Provide the (X, Y) coordinate of the cell's center where the given text is located.  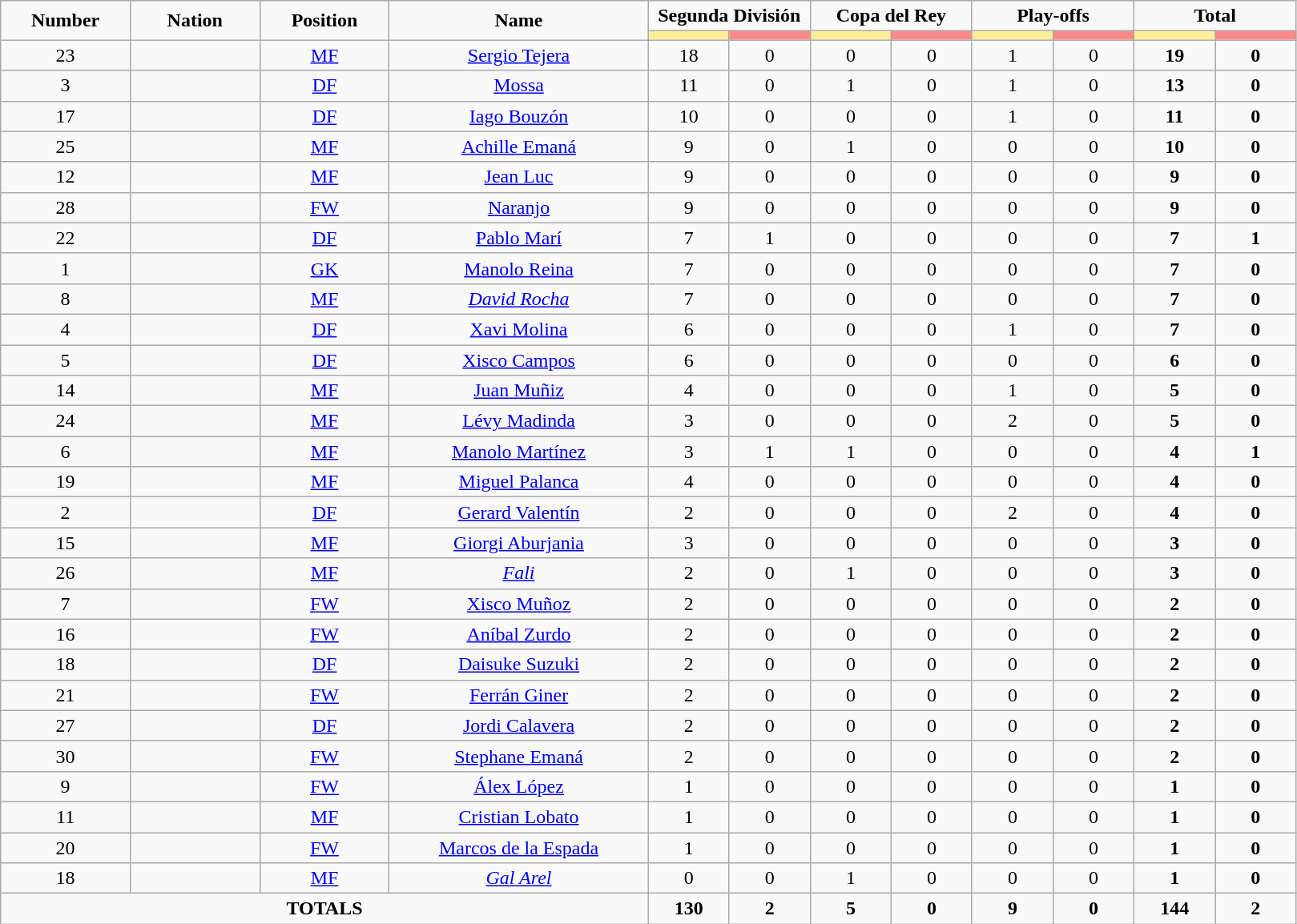
Giorgi Aburjania (519, 543)
Manolo Martínez (519, 452)
Miguel Palanca (519, 482)
Aníbal Zurdo (519, 634)
Ferrán Giner (519, 695)
Nation (195, 21)
TOTALS (324, 909)
15 (66, 543)
Position (324, 21)
Daisuke Suzuki (519, 665)
Gal Arel (519, 878)
Xisco Campos (519, 360)
Jean Luc (519, 177)
David Rocha (519, 299)
Lévy Madinda (519, 421)
Álex López (519, 786)
24 (66, 421)
20 (66, 848)
Number (66, 21)
Naranjo (519, 207)
26 (66, 573)
Marcos de la Espada (519, 848)
27 (66, 725)
8 (66, 299)
Fali (519, 573)
Stephane Emaná (519, 756)
16 (66, 634)
23 (66, 55)
12 (66, 177)
22 (66, 238)
Mossa (519, 86)
Xavi Molina (519, 329)
Achille Emaná (519, 147)
Sergio Tejera (519, 55)
Pablo Marí (519, 238)
Play-offs (1053, 16)
17 (66, 116)
Cristian Lobato (519, 817)
Segunda División (729, 16)
25 (66, 147)
144 (1174, 909)
Iago Bouzón (519, 116)
14 (66, 391)
Juan Muñiz (519, 391)
Total (1215, 16)
21 (66, 695)
GK (324, 268)
Manolo Reina (519, 268)
Gerard Valentín (519, 512)
Copa del Rey (891, 16)
130 (689, 909)
30 (66, 756)
Name (519, 21)
Jordi Calavera (519, 725)
13 (1174, 86)
Xisco Muñoz (519, 604)
28 (66, 207)
